Find where the given text appears and provide that cell's center as [X, Y] coordinate. 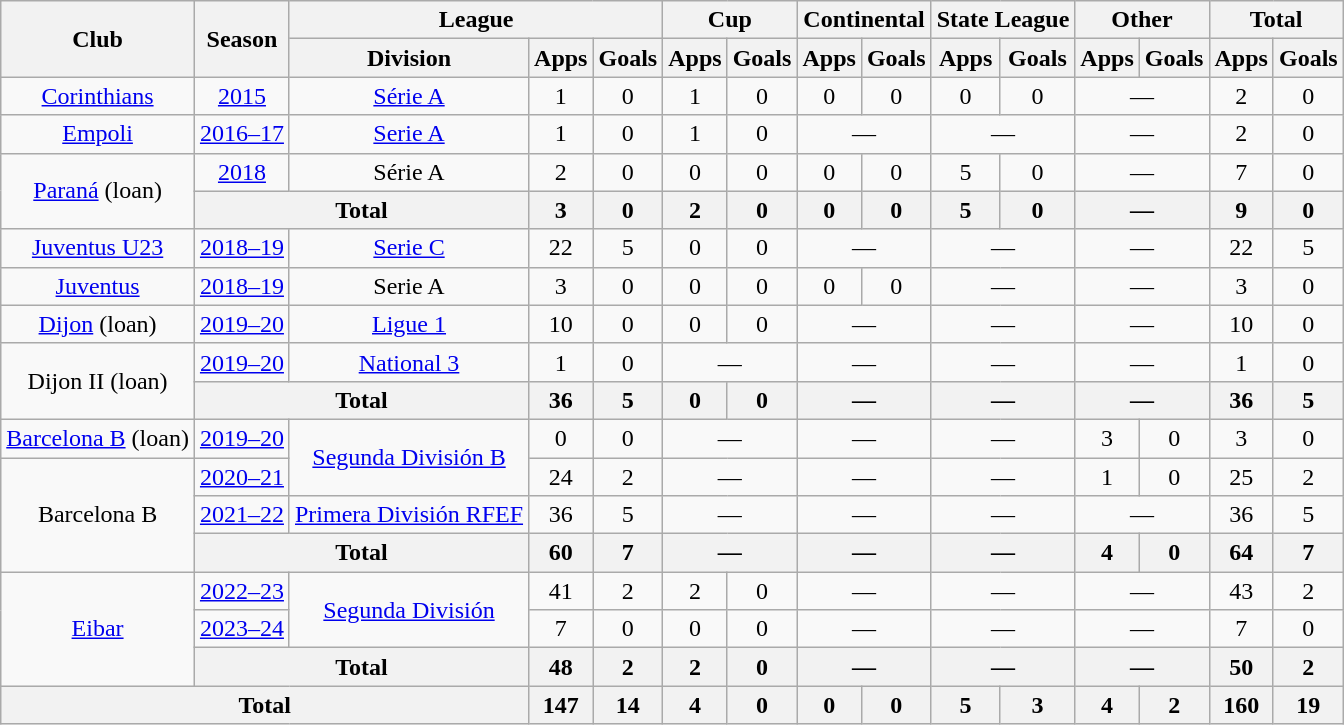
2022–23 [242, 591]
Cup [730, 20]
Segunda División B [408, 457]
Paraná (loan) [98, 191]
Barcelona B [98, 515]
National 3 [408, 362]
50 [1241, 667]
Primera División RFEF [408, 515]
43 [1241, 591]
24 [561, 477]
Club [98, 39]
160 [1241, 705]
2015 [242, 96]
State League [1003, 20]
2020–21 [242, 477]
Season [242, 39]
19 [1308, 705]
147 [561, 705]
60 [561, 553]
Ligue 1 [408, 324]
Serie C [408, 248]
Other [1142, 20]
64 [1241, 553]
Barcelona B (loan) [98, 438]
2018 [242, 172]
Empoli [98, 134]
Juventus [98, 286]
9 [1241, 210]
Dijon (loan) [98, 324]
25 [1241, 477]
2023–24 [242, 629]
Eibar [98, 629]
14 [628, 705]
Juventus U23 [98, 248]
Dijon II (loan) [98, 381]
Continental [864, 20]
League [476, 20]
Corinthians [98, 96]
2021–22 [242, 515]
48 [561, 667]
Segunda División [408, 610]
41 [561, 591]
2016–17 [242, 134]
Division [408, 58]
